For the text-containing cell, return its midpoint in (X, Y) coordinate format. 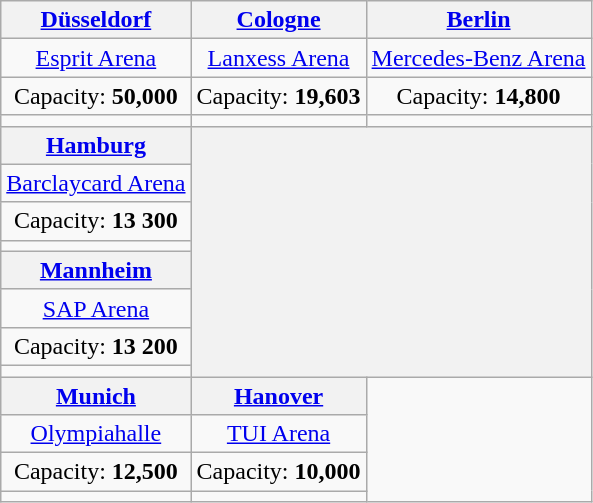
Cologne (278, 20)
Lanxess Arena (278, 58)
Capacity: 19,603 (278, 96)
Berlin (478, 20)
TUI Arena (278, 434)
Capacity: 12,500 (96, 472)
Mercedes-Benz Arena (478, 58)
Düsseldorf (96, 20)
Munich (96, 395)
Capacity: 14,800 (478, 96)
Esprit Arena (96, 58)
Capacity: 50,000 (96, 96)
Hanover (278, 395)
Capacity: 10,000 (278, 472)
Mannheim (96, 270)
Hamburg (96, 145)
Olympiahalle (96, 434)
Barclaycard Arena (96, 183)
SAP Arena (96, 308)
Capacity: 13 300 (96, 221)
Capacity: 13 200 (96, 346)
